Return (x, y) of the center of cell containing provided text 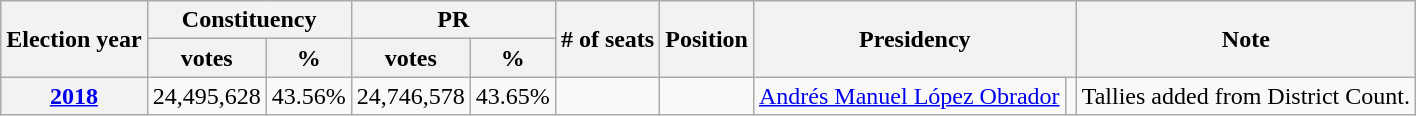
Presidency (914, 39)
43.56% (308, 96)
43.65% (512, 96)
24,746,578 (410, 96)
# of seats (607, 39)
Election year (74, 39)
Constituency (249, 20)
PR (453, 20)
Tallies added from District Count. (1246, 96)
Note (1246, 39)
2018 (74, 96)
Position (707, 39)
Andrés Manuel López Obrador (909, 96)
24,495,628 (206, 96)
